Capture the cell that displays the provided text and extract its [X, Y] central coordinate. 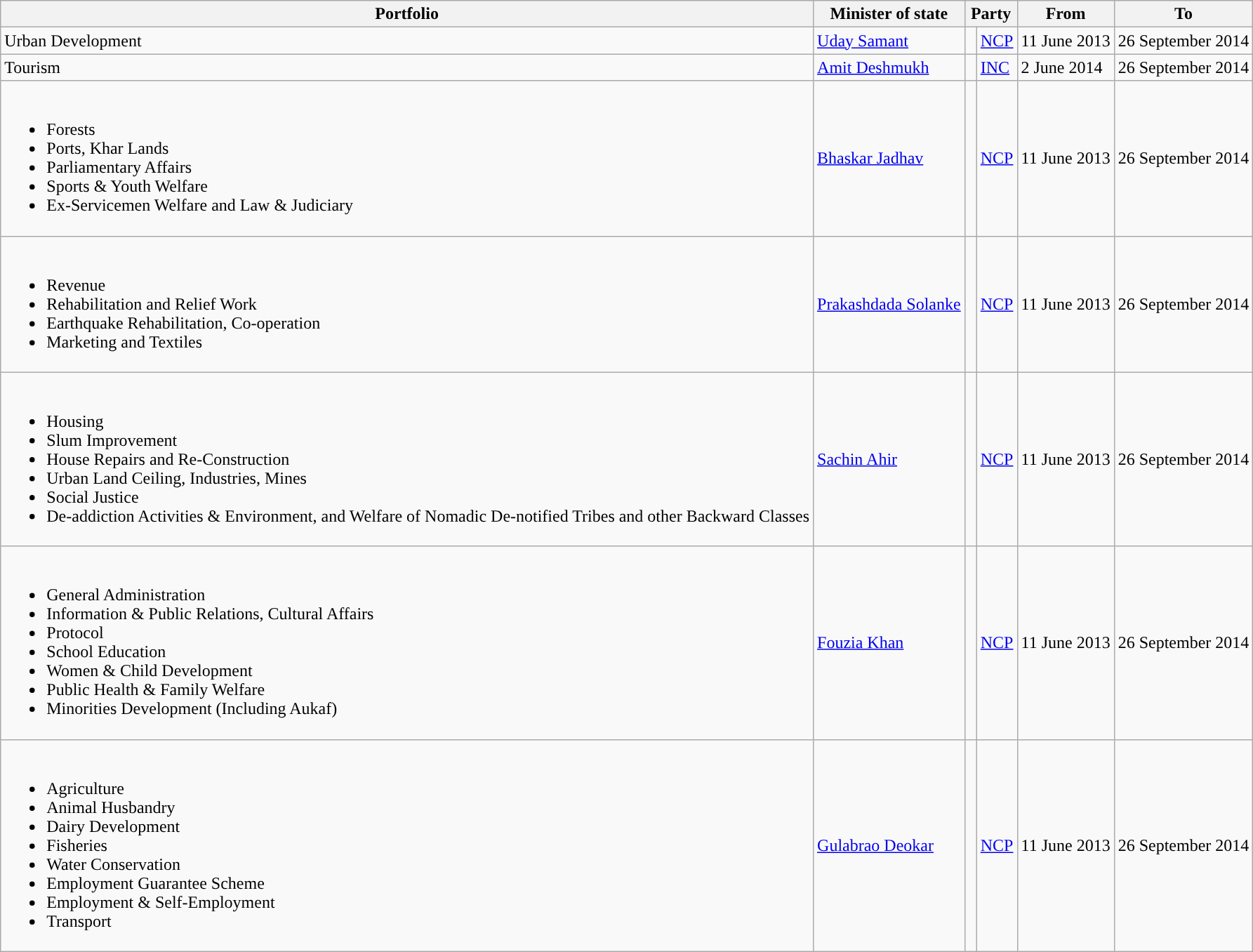
INC [997, 67]
Urban Development [407, 41]
2 June 2014 [1066, 67]
Prakashdada Solanke [889, 304]
Tourism [407, 67]
To [1184, 14]
ForestsPorts, Khar LandsParliamentary AffairsSports & Youth WelfareEx-Servicemen Welfare and Law & Judiciary [407, 159]
Uday Samant [889, 41]
RevenueRehabilitation and Relief WorkEarthquake Rehabilitation, Co-operationMarketing and Textiles [407, 304]
Gulabrao Deokar [889, 845]
Fouzia Khan [889, 643]
Amit Deshmukh [889, 67]
Portfolio [407, 14]
Sachin Ahir [889, 459]
Minister of state [889, 14]
From [1066, 14]
Party [991, 14]
AgricultureAnimal HusbandryDairy DevelopmentFisheriesWater ConservationEmployment Guarantee SchemeEmployment & Self-EmploymentTransport [407, 845]
Bhaskar Jadhav [889, 159]
